Detect which cell encompasses the target text, then output its [X, Y] center coordinate. 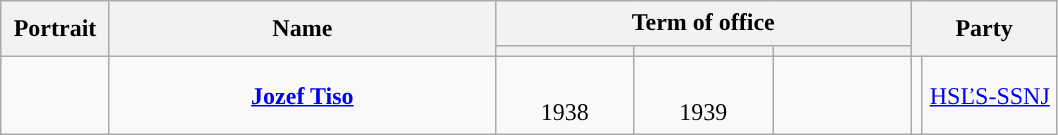
Portrait [56, 29]
1939 [704, 95]
1938 [564, 95]
Jozef Tiso [302, 95]
HSĽS-SSNJ [990, 95]
Party [984, 29]
Term of office [703, 24]
Name [302, 29]
